Provide the [X, Y] coordinate of the cell's center where the given text is located.  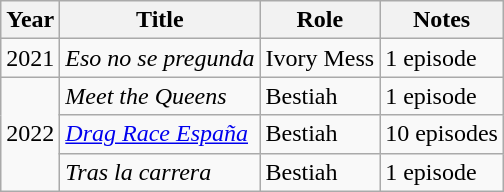
10 episodes [442, 134]
Notes [442, 20]
Tras la carrera [160, 172]
2021 [30, 58]
Title [160, 20]
Year [30, 20]
Eso no se pregunda [160, 58]
Ivory Mess [320, 58]
Meet the Queens [160, 96]
Role [320, 20]
Drag Race España [160, 134]
2022 [30, 134]
